Scan for the cell matching the given text and deliver its (X, Y) coordinate at center. 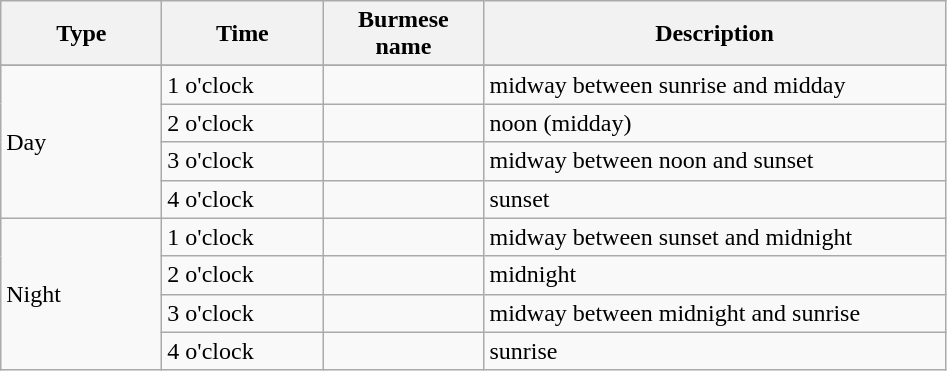
midway between sunrise and midday (714, 85)
noon (midday) (714, 123)
Time (242, 34)
Day (82, 142)
sunset (714, 199)
midway between midnight and sunrise (714, 313)
midway between sunset and midnight (714, 237)
Description (714, 34)
Burmese name (404, 34)
Type (82, 34)
Night (82, 294)
midnight (714, 275)
midway between noon and sunset (714, 161)
sunrise (714, 351)
